Return the [X, Y] coordinate for the center point of the cell that contains the specified text.  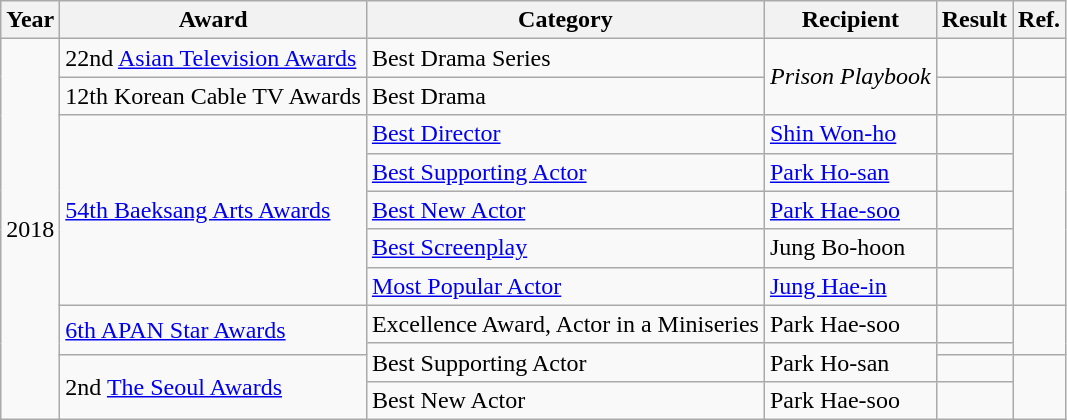
54th Baeksang Arts Awards [214, 210]
Category [565, 20]
Result [974, 20]
2nd The Seoul Awards [214, 386]
Shin Won-ho [850, 134]
12th Korean Cable TV Awards [214, 96]
Recipient [850, 20]
Best Screenplay [565, 248]
Year [30, 20]
Prison Playbook [850, 77]
Award [214, 20]
22nd Asian Television Awards [214, 58]
Jung Bo-hoon [850, 248]
Excellence Award, Actor in a Miniseries [565, 324]
6th APAN Star Awards [214, 330]
Best Drama [565, 96]
Best Director [565, 134]
Ref. [1040, 20]
Best Drama Series [565, 58]
Jung Hae-in [850, 286]
2018 [30, 230]
Most Popular Actor [565, 286]
